Detect which cell encompasses the target text, then output its [x, y] center coordinate. 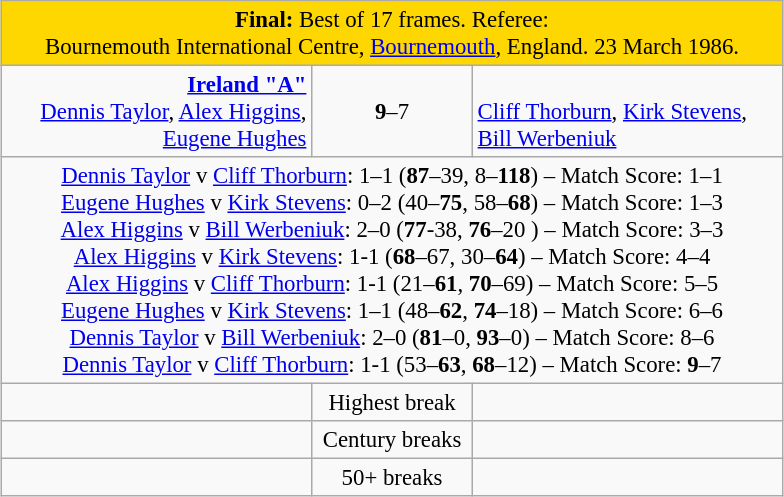
50+ breaks [392, 478]
Final: Best of 17 frames. Referee: Bournemouth International Centre, Bournemouth, England. 23 March 1986. [392, 34]
9–7 [392, 112]
Highest break [392, 403]
Century breaks [392, 440]
Cliff Thorburn, Kirk Stevens, Bill Werbeniuk [628, 112]
Ireland "A" Dennis Taylor, Alex Higgins, Eugene Hughes [156, 112]
